Return the [x, y] coordinate for the center point of the cell that contains the specified text.  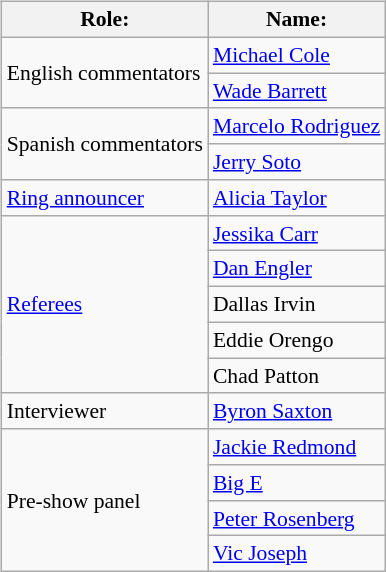
Byron Saxton [296, 411]
Ring announcer [105, 198]
Eddie Orengo [296, 340]
Vic Joseph [296, 554]
Name: [296, 20]
Big E [296, 483]
Interviewer [105, 411]
Jackie Redmond [296, 447]
Jessika Carr [296, 233]
Peter Rosenberg [296, 518]
Alicia Taylor [296, 198]
Jerry Soto [296, 162]
Role: [105, 20]
Pre-show panel [105, 500]
Referees [105, 304]
Chad Patton [296, 376]
Dallas Irvin [296, 305]
Spanish commentators [105, 144]
Wade Barrett [296, 91]
Marcelo Rodriguez [296, 126]
Dan Engler [296, 269]
Michael Cole [296, 55]
English commentators [105, 72]
